From the cell containing the given text, extract its center point as (X, Y) coordinate. 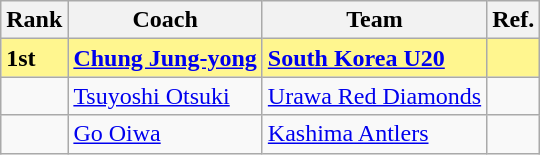
Rank (34, 20)
Coach (165, 20)
Kashima Antlers (374, 134)
Team (374, 20)
Tsuyoshi Otsuki (165, 96)
Go Oiwa (165, 134)
1st (34, 58)
South Korea U20 (374, 58)
Ref. (514, 20)
Urawa Red Diamonds (374, 96)
Chung Jung-yong (165, 58)
